Search for the cell housing the specified text and yield its [x, y] center coordinate. 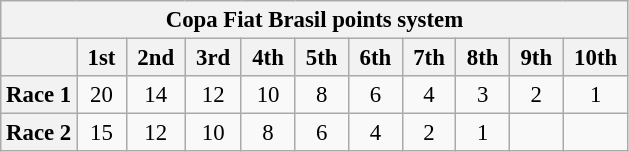
9th [536, 58]
Race 1 [39, 95]
14 [156, 95]
6th [376, 58]
15 [101, 133]
7th [429, 58]
5th [322, 58]
3 [483, 95]
10th [596, 58]
1st [101, 58]
20 [101, 95]
Copa Fiat Brasil points system [314, 20]
2nd [156, 58]
3rd [213, 58]
8th [483, 58]
Race 2 [39, 133]
4th [268, 58]
